Capture the cell that displays the provided text and extract its [X, Y] central coordinate. 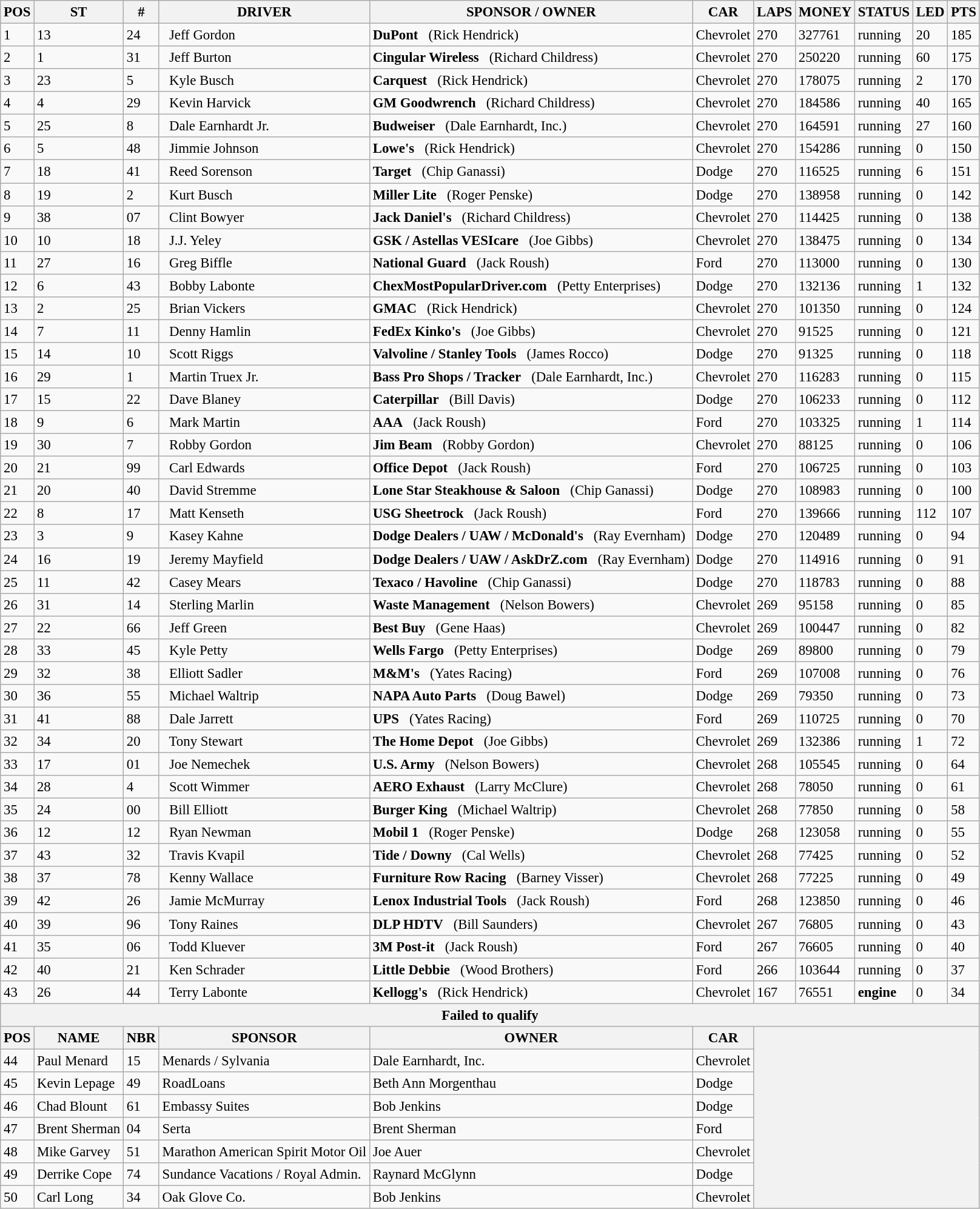
Jim Beam (Robby Gordon) [531, 445]
Tide / Downy (Cal Wells) [531, 856]
Jamie McMurray [264, 901]
82 [964, 628]
64 [964, 765]
160 [964, 126]
178075 [825, 81]
Todd Kluever [264, 946]
113000 [825, 263]
Menards / Sylvania [264, 1060]
Office Depot (Jack Roush) [531, 468]
89800 [825, 651]
91525 [825, 331]
96 [142, 924]
114916 [825, 559]
58 [964, 810]
Travis Kvapil [264, 856]
134 [964, 240]
60 [930, 58]
Embassy Suites [264, 1106]
101350 [825, 309]
72 [964, 742]
118783 [825, 582]
Michael Waltrip [264, 696]
Furniture Row Racing (Barney Visser) [531, 879]
327761 [825, 35]
MONEY [825, 12]
164591 [825, 126]
185 [964, 35]
52 [964, 856]
Failed to qualify [490, 1015]
78 [142, 879]
Marathon American Spirit Motor Oil [264, 1152]
Dale Earnhardt Jr. [264, 126]
Martin Truex Jr. [264, 377]
DRIVER [264, 12]
Kyle Petty [264, 651]
103 [964, 468]
79350 [825, 696]
167 [775, 992]
51 [142, 1152]
Burger King (Michael Waltrip) [531, 810]
107 [964, 514]
74 [142, 1174]
150 [964, 149]
GSK / Astellas VESIcare (Joe Gibbs) [531, 240]
Mike Garvey [79, 1152]
Dodge Dealers / UAW / AskDrZ.com (Ray Evernham) [531, 559]
124 [964, 309]
123058 [825, 832]
Oak Glove Co. [264, 1197]
110725 [825, 718]
UPS (Yates Racing) [531, 718]
Jeff Gordon [264, 35]
132386 [825, 742]
PTS [964, 12]
88125 [825, 445]
USG Sheetrock (Jack Roush) [531, 514]
106725 [825, 468]
00 [142, 810]
Brian Vickers [264, 309]
77225 [825, 879]
Wells Fargo (Petty Enterprises) [531, 651]
engine [884, 992]
130 [964, 263]
114425 [825, 217]
Ryan Newman [264, 832]
175 [964, 58]
AERO Exhaust (Larry McClure) [531, 787]
Waste Management (Nelson Bowers) [531, 604]
Dale Earnhardt, Inc. [531, 1060]
118 [964, 354]
91 [964, 559]
U.S. Army (Nelson Bowers) [531, 765]
Mobil 1 (Roger Penske) [531, 832]
76551 [825, 992]
Clint Bowyer [264, 217]
114 [964, 423]
91325 [825, 354]
94 [964, 537]
J.J. Yeley [264, 240]
Kenny Wallace [264, 879]
Greg Biffle [264, 263]
116525 [825, 172]
106233 [825, 400]
Tony Raines [264, 924]
SPONSOR [264, 1038]
AAA (Jack Roush) [531, 423]
132 [964, 286]
Miller Lite (Roger Penske) [531, 195]
Jimmie Johnson [264, 149]
Kevin Harvick [264, 103]
76 [964, 673]
Bass Pro Shops / Tracker (Dale Earnhardt, Inc.) [531, 377]
Reed Sorenson [264, 172]
107008 [825, 673]
Carquest (Rick Hendrick) [531, 81]
151 [964, 172]
Denny Hamlin [264, 331]
Elliott Sadler [264, 673]
The Home Depot (Joe Gibbs) [531, 742]
Valvoline / Stanley Tools (James Rocco) [531, 354]
SPONSOR / OWNER [531, 12]
04 [142, 1129]
LAPS [775, 12]
121 [964, 331]
Beth Ann Morgenthau [531, 1083]
Jeff Green [264, 628]
Scott Wimmer [264, 787]
07 [142, 217]
Dave Blaney [264, 400]
NAME [79, 1038]
Bobby Labonte [264, 286]
RoadLoans [264, 1083]
NBR [142, 1038]
47 [17, 1129]
Joe Auer [531, 1152]
108983 [825, 491]
77850 [825, 810]
3M Post-it (Jack Roush) [531, 946]
103644 [825, 970]
85 [964, 604]
Caterpillar (Bill Davis) [531, 400]
ST [79, 12]
GMAC (Rick Hendrick) [531, 309]
Texaco / Havoline (Chip Ganassi) [531, 582]
OWNER [531, 1038]
99 [142, 468]
Bill Elliott [264, 810]
70 [964, 718]
DLP HDTV (Bill Saunders) [531, 924]
50 [17, 1197]
STATUS [884, 12]
138 [964, 217]
154286 [825, 149]
Jack Daniel's (Richard Childress) [531, 217]
Kellogg's (Rick Hendrick) [531, 992]
ChexMostPopularDriver.com (Petty Enterprises) [531, 286]
GM Goodwrench (Richard Childress) [531, 103]
100447 [825, 628]
76805 [825, 924]
Robby Gordon [264, 445]
138475 [825, 240]
116283 [825, 377]
06 [142, 946]
142 [964, 195]
Best Buy (Gene Haas) [531, 628]
01 [142, 765]
Lone Star Steakhouse & Saloon (Chip Ganassi) [531, 491]
Tony Stewart [264, 742]
138958 [825, 195]
DuPont (Rick Hendrick) [531, 35]
105545 [825, 765]
Kasey Kahne [264, 537]
Carl Long [79, 1197]
Joe Nemechek [264, 765]
Kevin Lepage [79, 1083]
Scott Riggs [264, 354]
NAPA Auto Parts (Doug Bawel) [531, 696]
170 [964, 81]
120489 [825, 537]
78050 [825, 787]
Mark Martin [264, 423]
100 [964, 491]
LED [930, 12]
David Stremme [264, 491]
76605 [825, 946]
123850 [825, 901]
Dodge Dealers / UAW / McDonald's (Ray Evernham) [531, 537]
Derrike Cope [79, 1174]
250220 [825, 58]
132136 [825, 286]
Casey Mears [264, 582]
Budweiser (Dale Earnhardt, Inc.) [531, 126]
Carl Edwards [264, 468]
Terry Labonte [264, 992]
106 [964, 445]
FedEx Kinko's (Joe Gibbs) [531, 331]
Jeremy Mayfield [264, 559]
Serta [264, 1129]
Sterling Marlin [264, 604]
Jeff Burton [264, 58]
Lenox Industrial Tools (Jack Roush) [531, 901]
66 [142, 628]
184586 [825, 103]
139666 [825, 514]
Kurt Busch [264, 195]
266 [775, 970]
Ken Schrader [264, 970]
Kyle Busch [264, 81]
Matt Kenseth [264, 514]
115 [964, 377]
103325 [825, 423]
Lowe's (Rick Hendrick) [531, 149]
95158 [825, 604]
Dale Jarrett [264, 718]
Cingular Wireless (Richard Childress) [531, 58]
Target (Chip Ganassi) [531, 172]
# [142, 12]
M&M's (Yates Racing) [531, 673]
Chad Blount [79, 1106]
National Guard (Jack Roush) [531, 263]
Sundance Vacations / Royal Admin. [264, 1174]
Raynard McGlynn [531, 1174]
Paul Menard [79, 1060]
77425 [825, 856]
79 [964, 651]
73 [964, 696]
165 [964, 103]
Little Debbie (Wood Brothers) [531, 970]
